For the text-containing cell, return its midpoint in [x, y] coordinate format. 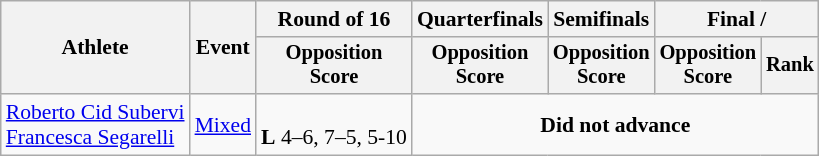
Event [223, 48]
Did not advance [616, 124]
Mixed [223, 124]
Athlete [96, 48]
L 4–6, 7–5, 5-10 [334, 124]
Rank [790, 66]
Quarterfinals [480, 19]
Final / [737, 19]
Round of 16 [334, 19]
Roberto Cid SuberviFrancesca Segarelli [96, 124]
Semifinals [602, 19]
